Output the (X, Y) coordinate of the center of the cell containing the given text.  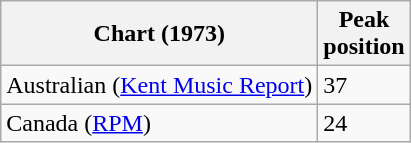
24 (364, 123)
Chart (1973) (160, 34)
37 (364, 85)
Australian (Kent Music Report) (160, 85)
Canada (RPM) (160, 123)
Peakposition (364, 34)
